Detect which cell encompasses the target text, then output its (X, Y) center coordinate. 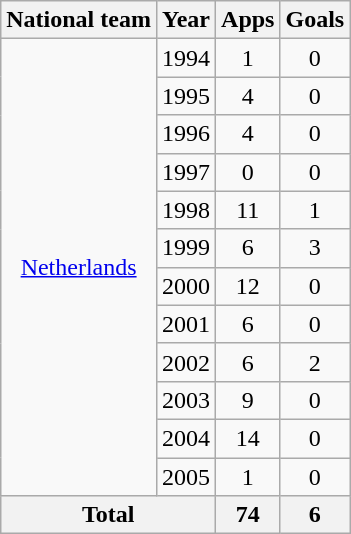
Apps (248, 20)
2005 (186, 477)
9 (248, 400)
Netherlands (79, 268)
2002 (186, 362)
2001 (186, 324)
1997 (186, 172)
12 (248, 286)
14 (248, 438)
1994 (186, 58)
2000 (186, 286)
74 (248, 515)
2 (315, 362)
Year (186, 20)
Goals (315, 20)
11 (248, 210)
1996 (186, 134)
1999 (186, 248)
Total (108, 515)
2003 (186, 400)
2004 (186, 438)
National team (79, 20)
1995 (186, 96)
1998 (186, 210)
3 (315, 248)
